Extract the [x, y] coordinate from the center of the cell holding the provided text.  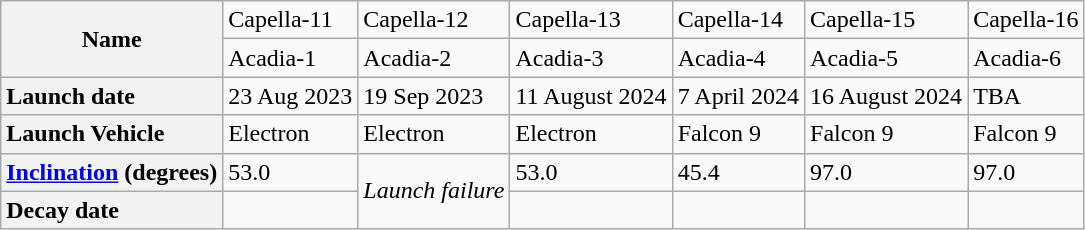
Name [112, 39]
TBA [1026, 96]
Acadia-4 [738, 58]
16 August 2024 [886, 96]
45.4 [738, 172]
Acadia-5 [886, 58]
7 April 2024 [738, 96]
23 Aug 2023 [290, 96]
Capella-15 [886, 20]
Capella-14 [738, 20]
Launch failure [434, 191]
19 Sep 2023 [434, 96]
11 August 2024 [591, 96]
Decay date [112, 210]
Acadia-2 [434, 58]
Launch Vehicle [112, 134]
Acadia-6 [1026, 58]
Capella-11 [290, 20]
Launch date [112, 96]
Capella-16 [1026, 20]
Acadia-1 [290, 58]
Capella-13 [591, 20]
Inclination (degrees) [112, 172]
Acadia-3 [591, 58]
Capella-12 [434, 20]
